For the text-containing cell, return its midpoint in [X, Y] coordinate format. 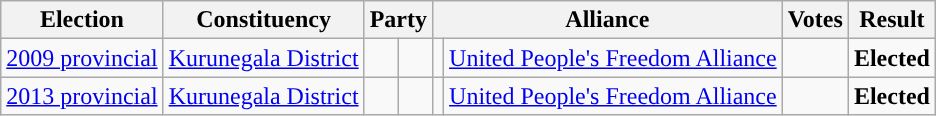
2009 provincial [82, 58]
Result [892, 20]
Election [82, 20]
Alliance [607, 20]
Constituency [264, 20]
Party [398, 20]
2013 provincial [82, 96]
Votes [815, 20]
